Locate the cell with the specified text and output its (X, Y) center coordinate. 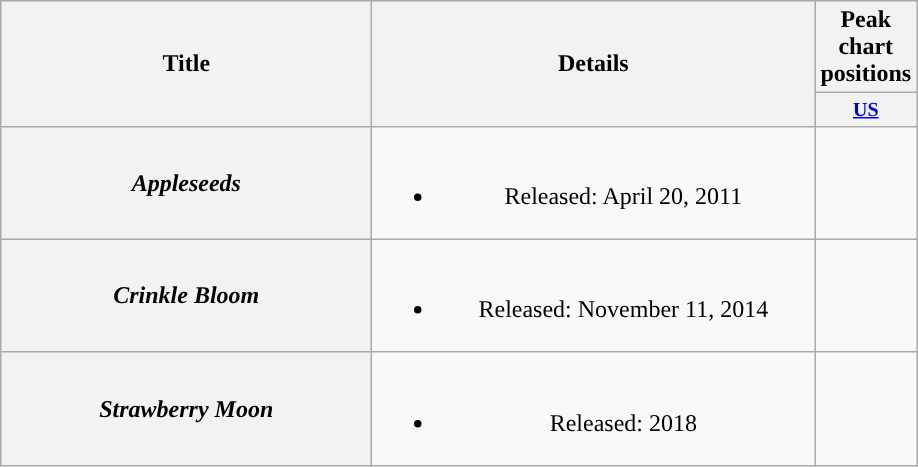
Released: 2018 (594, 408)
Crinkle Bloom (186, 296)
Peak chartpositions (866, 47)
Details (594, 64)
Released: April 20, 2011 (594, 182)
Strawberry Moon (186, 408)
US (866, 110)
Title (186, 64)
Appleseeds (186, 182)
Released: November 11, 2014 (594, 296)
